From the cell containing the given text, extract its center point as (x, y) coordinate. 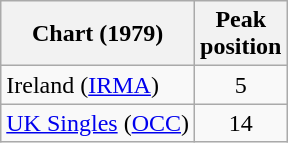
5 (241, 85)
Ireland (IRMA) (98, 85)
Peakposition (241, 34)
14 (241, 123)
Chart (1979) (98, 34)
UK Singles (OCC) (98, 123)
